Determine the (x, y) coordinate at the center of the cell enclosing the given text.  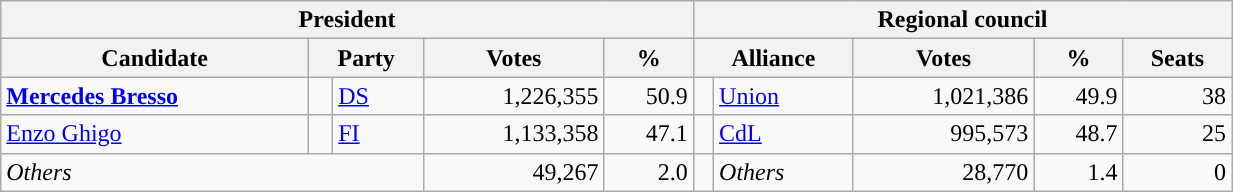
Candidate (155, 58)
1,226,355 (514, 96)
50.9 (648, 96)
Enzo Ghigo (155, 134)
1.4 (1078, 172)
48.7 (1078, 134)
2.0 (648, 172)
49.9 (1078, 96)
Union (784, 96)
Mercedes Bresso (155, 96)
Party (366, 58)
DS (378, 96)
0 (1178, 172)
1,021,386 (943, 96)
CdL (784, 134)
28,770 (943, 172)
49,267 (514, 172)
Seats (1178, 58)
25 (1178, 134)
1,133,358 (514, 134)
47.1 (648, 134)
President (348, 20)
FI (378, 134)
Alliance (773, 58)
Regional council (962, 20)
995,573 (943, 134)
38 (1178, 96)
